Output the [x, y] coordinate of the center of the cell containing the given text.  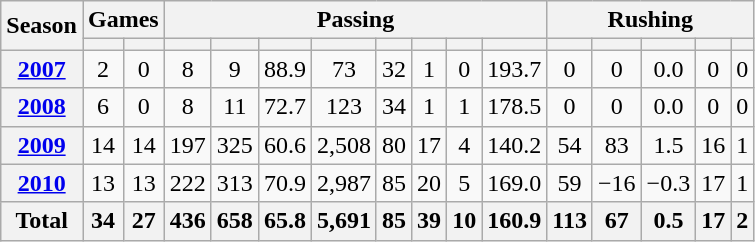
1.5 [668, 145]
60.6 [284, 145]
222 [188, 183]
65.8 [284, 221]
4 [464, 145]
54 [570, 145]
Games [123, 20]
197 [188, 145]
113 [570, 221]
436 [188, 221]
Passing [355, 20]
67 [616, 221]
20 [430, 183]
2,508 [344, 145]
70.9 [284, 183]
2007 [42, 69]
88.9 [284, 69]
0.5 [668, 221]
2008 [42, 107]
11 [234, 107]
658 [234, 221]
−16 [616, 183]
−0.3 [668, 183]
Total [42, 221]
9 [234, 69]
140.2 [514, 145]
123 [344, 107]
Season [42, 26]
178.5 [514, 107]
325 [234, 145]
10 [464, 221]
Rushing [650, 20]
59 [570, 183]
169.0 [514, 183]
73 [344, 69]
313 [234, 183]
193.7 [514, 69]
32 [394, 69]
2010 [42, 183]
5 [464, 183]
80 [394, 145]
16 [714, 145]
5,691 [344, 221]
27 [144, 221]
72.7 [284, 107]
39 [430, 221]
160.9 [514, 221]
2009 [42, 145]
83 [616, 145]
6 [102, 107]
2,987 [344, 183]
